Scan for the cell matching the given text and deliver its (x, y) coordinate at center. 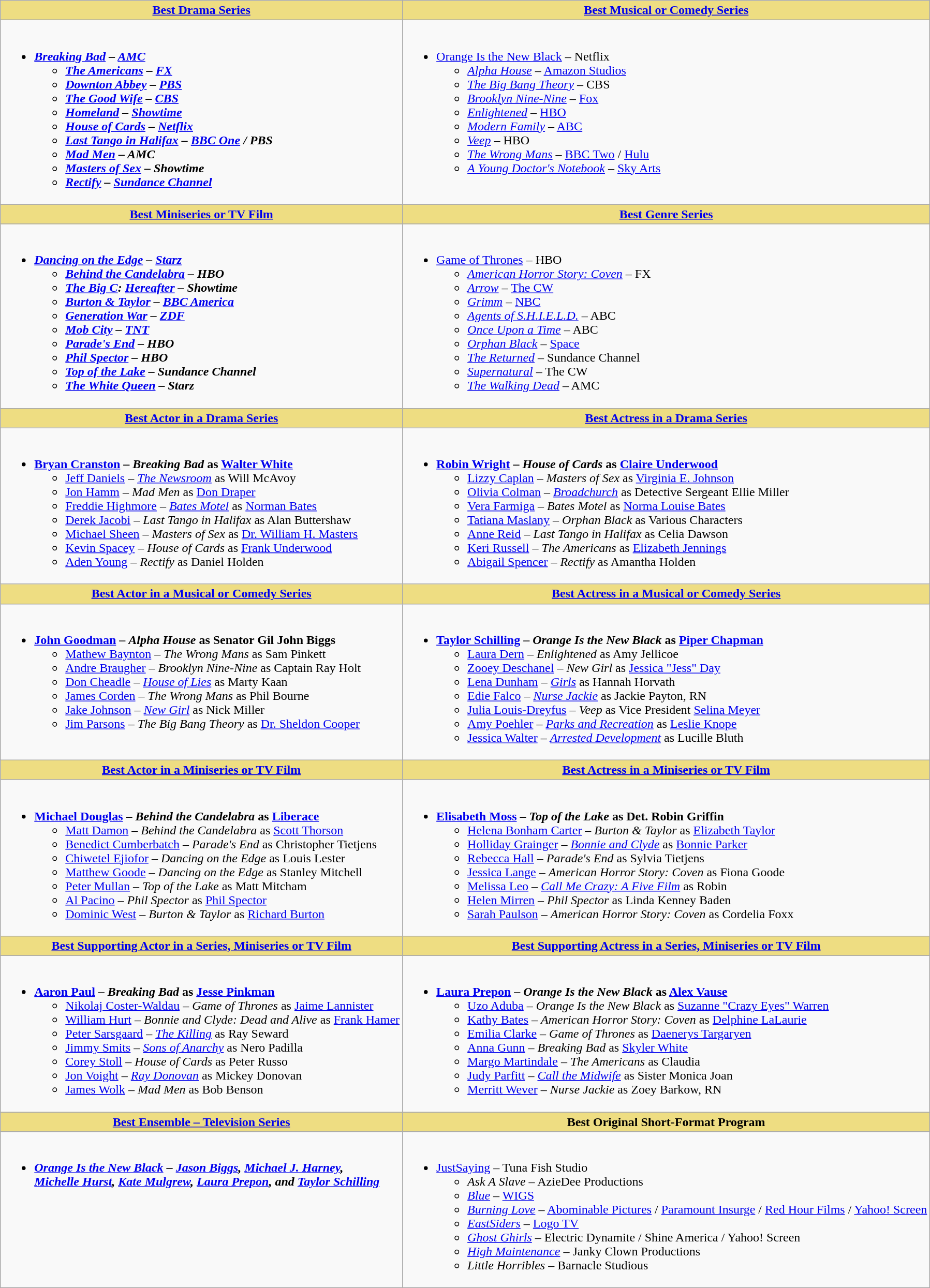
Best Original Short-Format Program (667, 1122)
Best Drama Series (202, 10)
Orange Is the New Black – Jason Biggs, Michael J. Harney, Michelle Hurst, Kate Mulgrew, Laura Prepon, and Taylor Schilling (202, 1210)
Best Actress in a Musical or Comedy Series (667, 594)
Best Actor in a Miniseries or TV Film (202, 770)
Best Supporting Actress in a Series, Miniseries or TV Film (667, 946)
Best Miniseries or TV Film (202, 214)
Best Supporting Actor in a Series, Miniseries or TV Film (202, 946)
Best Actress in a Drama Series (667, 418)
Best Actress in a Miniseries or TV Film (667, 770)
Best Actor in a Drama Series (202, 418)
Best Musical or Comedy Series (667, 10)
Best Actor in a Musical or Comedy Series (202, 594)
Best Genre Series (667, 214)
Best Ensemble – Television Series (202, 1122)
